Capture the cell that displays the provided text and extract its [x, y] central coordinate. 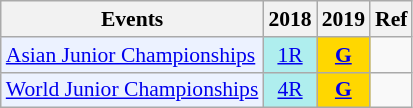
Ref [391, 19]
2018 [290, 19]
Events [132, 19]
4R [290, 90]
Asian Junior Championships [132, 55]
1R [290, 55]
World Junior Championships [132, 90]
2019 [344, 19]
